Provide the [x, y] coordinate of the cell's center where the given text is located.  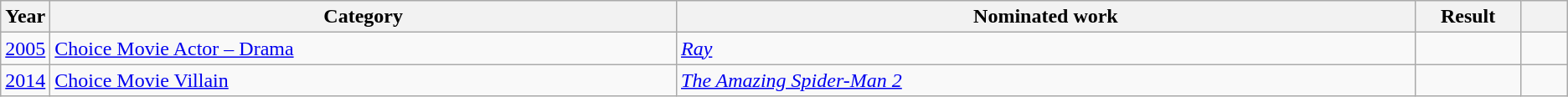
Nominated work [1046, 17]
Choice Movie Actor – Drama [364, 48]
2014 [25, 80]
Choice Movie Villain [364, 80]
Ray [1046, 48]
Category [364, 17]
Year [25, 17]
2005 [25, 48]
The Amazing Spider-Man 2 [1046, 80]
Result [1467, 17]
